For the text-containing cell, return its midpoint in (X, Y) coordinate format. 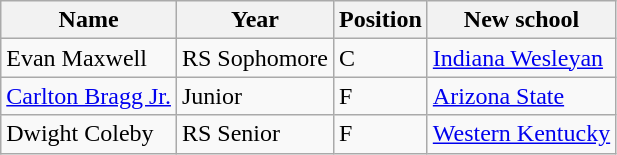
RS Senior (254, 134)
Name (89, 20)
Dwight Coleby (89, 134)
Position (381, 20)
Year (254, 20)
Evan Maxwell (89, 58)
Indiana Wesleyan (521, 58)
Western Kentucky (521, 134)
Arizona State (521, 96)
Junior (254, 96)
Carlton Bragg Jr. (89, 96)
RS Sophomore (254, 58)
New school (521, 20)
C (381, 58)
